Provide the [X, Y] coordinate of the cell's center where the given text is located.  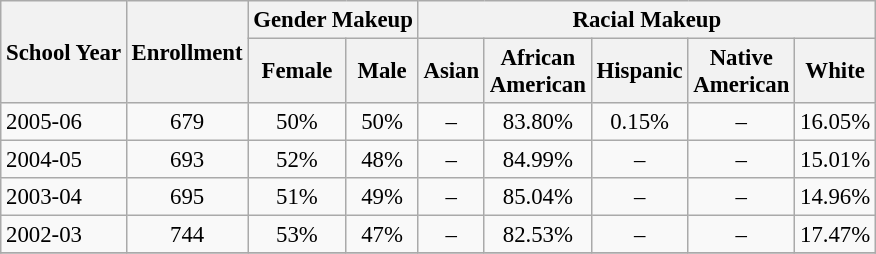
48% [382, 160]
47% [382, 235]
0.15% [640, 122]
14.96% [836, 197]
Hispanic [640, 72]
2005-06 [64, 122]
Asian [451, 72]
52% [297, 160]
Gender Makeup [333, 20]
53% [297, 235]
2002-03 [64, 235]
51% [297, 197]
679 [187, 122]
Female [297, 72]
16.05% [836, 122]
82.53% [538, 235]
744 [187, 235]
17.47% [836, 235]
African American [538, 72]
695 [187, 197]
85.04% [538, 197]
2003-04 [64, 197]
693 [187, 160]
Racial Makeup [646, 20]
Native American [742, 72]
White [836, 72]
84.99% [538, 160]
49% [382, 197]
Male [382, 72]
Enrollment [187, 52]
15.01% [836, 160]
School Year [64, 52]
2004-05 [64, 160]
83.80% [538, 122]
